Pinpoint the cell where the given text exists, returning its [X, Y] midpoint coordinate. 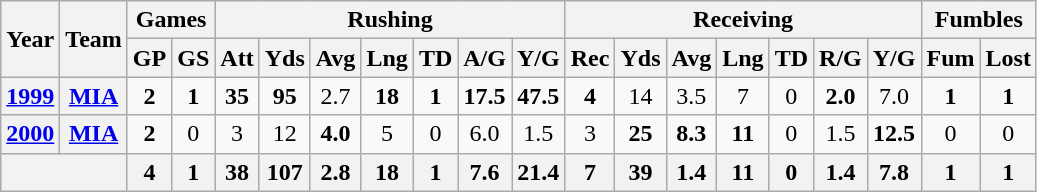
Fumbles [978, 20]
107 [284, 172]
1999 [30, 96]
7.0 [894, 96]
Lost [1008, 58]
38 [237, 172]
Rushing [390, 20]
2.7 [336, 96]
Year [30, 39]
39 [640, 172]
17.5 [485, 96]
R/G [841, 58]
4.0 [336, 134]
25 [640, 134]
35 [237, 96]
GS [194, 58]
95 [284, 96]
2.0 [841, 96]
A/G [485, 58]
21.4 [539, 172]
8.3 [692, 134]
12.5 [894, 134]
2.8 [336, 172]
12 [284, 134]
47.5 [539, 96]
7.8 [894, 172]
3.5 [692, 96]
Team [94, 39]
5 [387, 134]
7.6 [485, 172]
Receiving [743, 20]
Fum [950, 58]
Rec [590, 58]
Att [237, 58]
2000 [30, 134]
6.0 [485, 134]
GP [149, 58]
14 [640, 96]
Games [170, 20]
